Capture the cell that displays the provided text and extract its [X, Y] central coordinate. 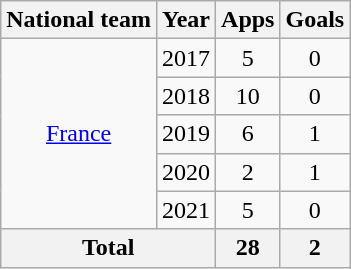
6 [248, 134]
28 [248, 248]
2020 [186, 172]
2019 [186, 134]
10 [248, 96]
Goals [315, 20]
2017 [186, 58]
National team [79, 20]
2018 [186, 96]
2021 [186, 210]
Year [186, 20]
France [79, 134]
Total [108, 248]
Apps [248, 20]
